Determine the [x, y] coordinate at the center of the cell enclosing the given text.  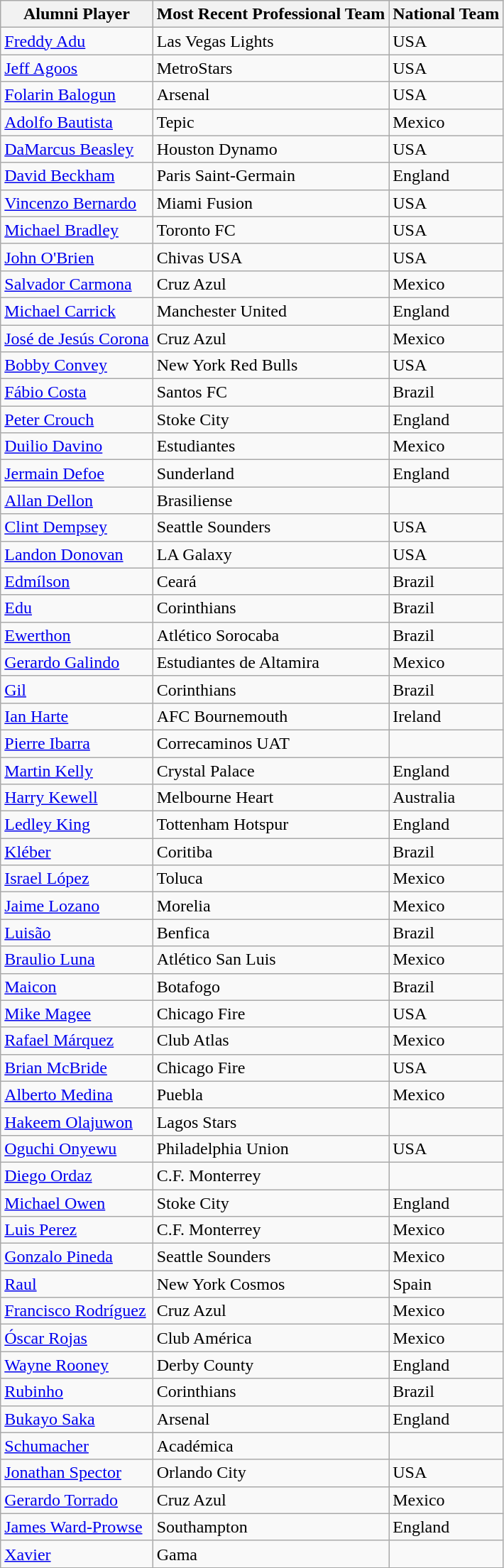
Atlético Sorocaba [271, 635]
Gerardo Torrado [77, 1500]
John O'Brien [77, 257]
Alumni Player [77, 14]
Tepic [271, 122]
LA Galaxy [271, 554]
National Team [446, 14]
Gonzalo Pineda [77, 1257]
Toronto FC [271, 230]
Derby County [271, 1365]
Tottenham Hotspur [271, 825]
Fábio Costa [77, 393]
Gerardo Galindo [77, 662]
Gil [77, 689]
Morelia [271, 906]
Michael Owen [77, 1203]
Philadelphia Union [271, 1148]
Melbourne Heart [271, 798]
Estudiantes de Altamira [271, 662]
Israel López [77, 879]
Luis Perez [77, 1230]
Duilio Davino [77, 446]
Estudiantes [271, 446]
DaMarcus Beasley [77, 149]
Ledley King [77, 825]
Jaime Lozano [77, 906]
AFC Bournemouth [271, 716]
Jonathan Spector [77, 1473]
Harry Kewell [77, 798]
Benfica [271, 933]
New York Red Bulls [271, 366]
Orlando City [271, 1473]
Oguchi Onyewu [77, 1148]
José de Jesús Corona [77, 339]
Puebla [271, 1095]
Freddy Adu [77, 41]
Ewerthon [77, 635]
Coritiba [271, 852]
Spain [446, 1284]
Sunderland [271, 473]
Toluca [271, 879]
James Ward-Prowse [77, 1527]
Folarin Balogun [77, 95]
Rubinho [77, 1392]
Houston Dynamo [271, 149]
Ian Harte [77, 716]
Académica [271, 1446]
Australia [446, 798]
Club Atlas [271, 1041]
Gama [271, 1554]
Schumacher [77, 1446]
Miami Fusion [271, 203]
Michael Carrick [77, 311]
Mike Magee [77, 1014]
Hakeem Olajuwon [77, 1122]
Landon Donovan [77, 554]
Salvador Carmona [77, 284]
Ceará [271, 581]
Brian McBride [77, 1068]
Las Vegas Lights [271, 41]
New York Cosmos [271, 1284]
Edmílson [77, 581]
Óscar Rojas [77, 1338]
Brasiliense [271, 500]
Vincenzo Bernardo [77, 203]
Francisco Rodríguez [77, 1311]
Crystal Palace [271, 770]
Edu [77, 608]
Adolfo Bautista [77, 122]
Botafogo [271, 987]
Chivas USA [271, 257]
Correcaminos UAT [271, 743]
MetroStars [271, 68]
Kléber [77, 852]
Jermain Defoe [77, 473]
Jeff Agoos [77, 68]
Pierre Ibarra [77, 743]
Most Recent Professional Team [271, 14]
Peter Crouch [77, 420]
Atlético San Luis [271, 960]
Wayne Rooney [77, 1365]
Raul [77, 1284]
Clint Dempsey [77, 527]
Martin Kelly [77, 770]
Bukayo Saka [77, 1419]
Ireland [446, 716]
Bobby Convey [77, 366]
Manchester United [271, 311]
Rafael Márquez [77, 1041]
Luisão [77, 933]
Alberto Medina [77, 1095]
Diego Ordaz [77, 1175]
Allan Dellon [77, 500]
Lagos Stars [271, 1122]
Michael Bradley [77, 230]
Santos FC [271, 393]
Paris Saint-Germain [271, 176]
Maicon [77, 987]
Braulio Luna [77, 960]
David Beckham [77, 176]
Club América [271, 1338]
Xavier [77, 1554]
Southampton [271, 1527]
